Locate the cell with the specified text and output its (X, Y) center coordinate. 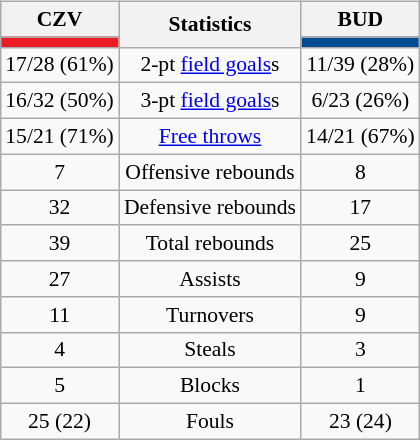
25 (360, 243)
Steals (210, 350)
CZV (60, 19)
Offensive rebounds (210, 172)
Defensive rebounds (210, 208)
17/28 (61%) (60, 65)
Blocks (210, 386)
3-pt field goalss (210, 101)
Assists (210, 279)
17 (360, 208)
Fouls (210, 421)
BUD (360, 19)
11/39 (28%) (360, 65)
Total rebounds (210, 243)
39 (60, 243)
6/23 (26%) (360, 101)
27 (60, 279)
8 (360, 172)
Statistics (210, 24)
4 (60, 350)
25 (22) (60, 421)
Turnovers (210, 314)
Free throws (210, 136)
15/21 (71%) (60, 136)
16/32 (50%) (60, 101)
23 (24) (360, 421)
1 (360, 386)
14/21 (67%) (360, 136)
5 (60, 386)
11 (60, 314)
3 (360, 350)
32 (60, 208)
7 (60, 172)
2-pt field goalss (210, 65)
